Extract the (x, y) coordinate from the center of the cell holding the provided text.  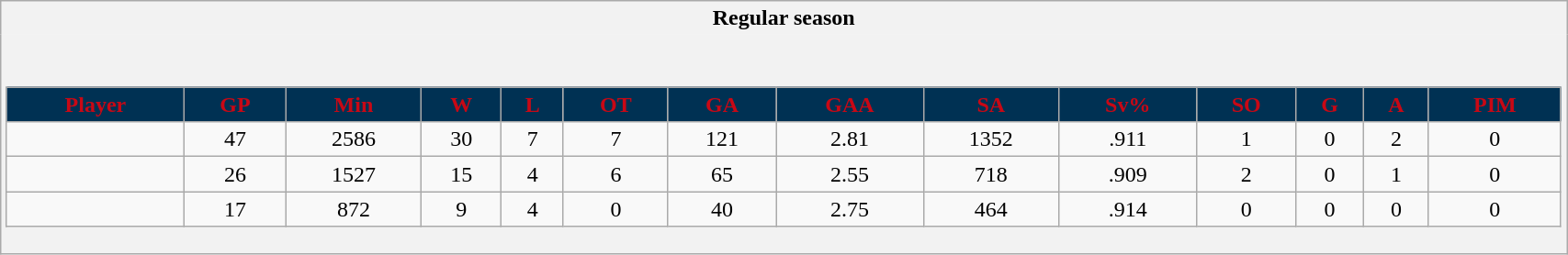
.911 (1128, 139)
Player (96, 105)
GA (722, 105)
OT (615, 105)
17 (235, 209)
Regular season (784, 18)
2586 (353, 139)
PIM (1495, 105)
A (1396, 105)
2.81 (851, 139)
.914 (1128, 209)
GAA (851, 105)
Min (353, 105)
.909 (1128, 174)
SO (1246, 105)
872 (353, 209)
121 (722, 139)
1527 (353, 174)
65 (722, 174)
30 (461, 139)
15 (461, 174)
464 (990, 209)
G (1329, 105)
Sv% (1128, 105)
W (461, 105)
6 (615, 174)
26 (235, 174)
2.55 (851, 174)
718 (990, 174)
2.75 (851, 209)
9 (461, 209)
GP (235, 105)
L (533, 105)
40 (722, 209)
1352 (990, 139)
SA (990, 105)
47 (235, 139)
